Search for the cell housing the specified text and yield its (x, y) center coordinate. 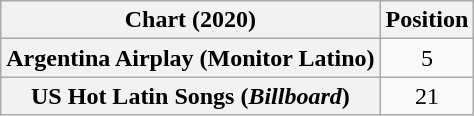
Position (427, 20)
21 (427, 96)
Argentina Airplay (Monitor Latino) (190, 58)
5 (427, 58)
US Hot Latin Songs (Billboard) (190, 96)
Chart (2020) (190, 20)
